From the cell containing the given text, extract its center point as (X, Y) coordinate. 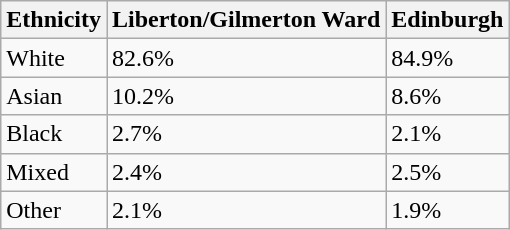
1.9% (448, 210)
Edinburgh (448, 20)
Asian (54, 96)
2.7% (246, 134)
Liberton/Gilmerton Ward (246, 20)
8.6% (448, 96)
Other (54, 210)
10.2% (246, 96)
84.9% (448, 58)
2.5% (448, 172)
White (54, 58)
Mixed (54, 172)
82.6% (246, 58)
2.4% (246, 172)
Ethnicity (54, 20)
Black (54, 134)
